For the text-containing cell, return its midpoint in [X, Y] coordinate format. 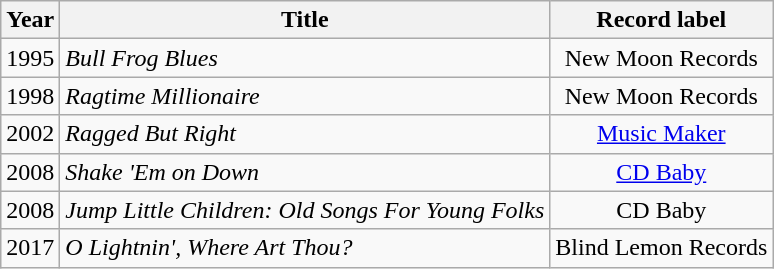
1995 [30, 58]
O Lightnin', Where Art Thou? [305, 248]
Year [30, 20]
Ragged But Right [305, 134]
Title [305, 20]
Shake 'Em on Down [305, 172]
Jump Little Children: Old Songs For Young Folks [305, 210]
Music Maker [662, 134]
2002 [30, 134]
2017 [30, 248]
1998 [30, 96]
Ragtime Millionaire [305, 96]
Bull Frog Blues [305, 58]
Record label [662, 20]
Blind Lemon Records [662, 248]
